Detect which cell encompasses the target text, then output its [X, Y] center coordinate. 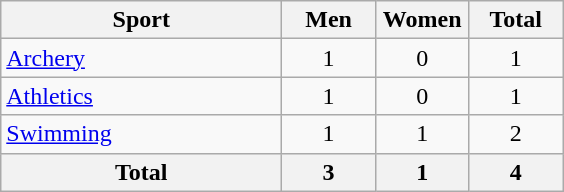
Athletics [142, 96]
2 [516, 134]
Sport [142, 20]
Men [329, 20]
Archery [142, 58]
Swimming [142, 134]
3 [329, 172]
Women [422, 20]
4 [516, 172]
